Provide the [x, y] coordinate of the cell's center where the given text is located.  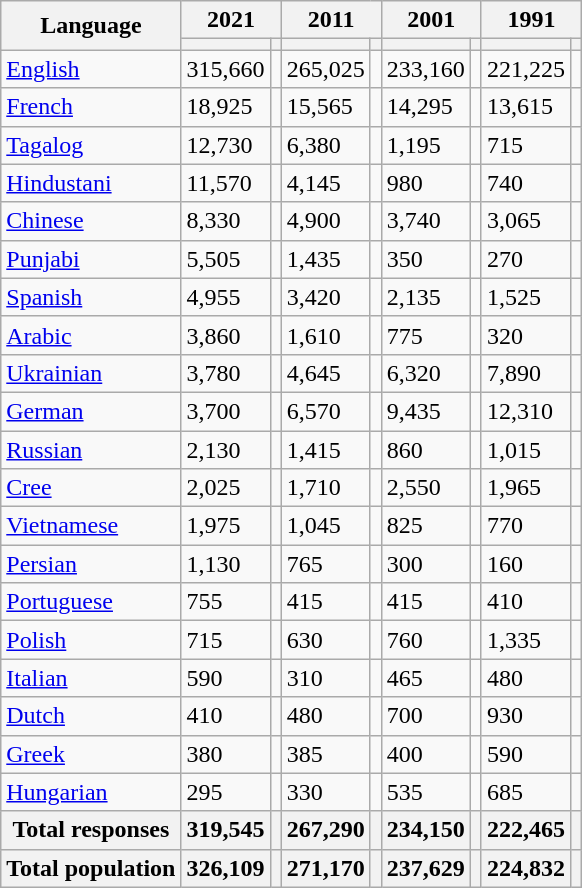
222,465 [526, 830]
860 [426, 449]
3,420 [326, 297]
6,570 [326, 411]
3,780 [226, 373]
6,380 [326, 145]
740 [526, 183]
18,925 [226, 107]
319,545 [226, 830]
Total responses [91, 830]
2001 [431, 20]
1,130 [226, 564]
3,065 [526, 221]
Spanish [91, 297]
9,435 [426, 411]
775 [426, 335]
233,160 [426, 69]
5,505 [226, 259]
3,860 [226, 335]
4,955 [226, 297]
1,610 [326, 335]
315,660 [226, 69]
Dutch [91, 716]
2,135 [426, 297]
385 [326, 754]
2,550 [426, 488]
Hungarian [91, 792]
2,025 [226, 488]
326,109 [226, 868]
English [91, 69]
7,890 [526, 373]
234,150 [426, 830]
Ukrainian [91, 373]
Russian [91, 449]
Hindustani [91, 183]
1,525 [526, 297]
13,615 [526, 107]
700 [426, 716]
1,015 [526, 449]
330 [326, 792]
271,170 [326, 868]
4,900 [326, 221]
1,965 [526, 488]
Punjabi [91, 259]
1,710 [326, 488]
400 [426, 754]
465 [426, 678]
1,045 [326, 526]
Chinese [91, 221]
350 [426, 259]
2011 [331, 20]
630 [326, 640]
930 [526, 716]
1,335 [526, 640]
825 [426, 526]
12,310 [526, 411]
765 [326, 564]
German [91, 411]
4,145 [326, 183]
Tagalog [91, 145]
320 [526, 335]
760 [426, 640]
980 [426, 183]
237,629 [426, 868]
11,570 [226, 183]
8,330 [226, 221]
224,832 [526, 868]
French [91, 107]
Arabic [91, 335]
160 [526, 564]
12,730 [226, 145]
755 [226, 602]
270 [526, 259]
295 [226, 792]
Greek [91, 754]
380 [226, 754]
1,195 [426, 145]
Language [91, 26]
6,320 [426, 373]
1,435 [326, 259]
Cree [91, 488]
221,225 [526, 69]
4,645 [326, 373]
3,700 [226, 411]
Portuguese [91, 602]
2,130 [226, 449]
Italian [91, 678]
Persian [91, 564]
267,290 [326, 830]
2021 [231, 20]
15,565 [326, 107]
300 [426, 564]
770 [526, 526]
265,025 [326, 69]
535 [426, 792]
3,740 [426, 221]
1,415 [326, 449]
685 [526, 792]
14,295 [426, 107]
Total population [91, 868]
1,975 [226, 526]
1991 [531, 20]
310 [326, 678]
Polish [91, 640]
Vietnamese [91, 526]
